Capture the cell that displays the provided text and extract its (x, y) central coordinate. 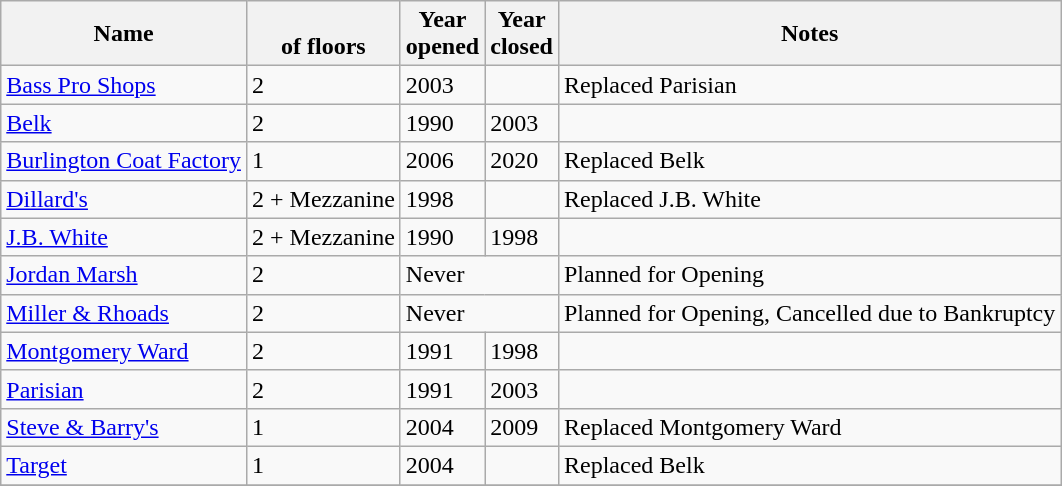
2006 (442, 161)
Parisian (124, 389)
Replaced Parisian (809, 85)
Burlington Coat Factory (124, 161)
Replaced J.B. White (809, 199)
Yearclosed (522, 34)
Miller & Rhoads (124, 313)
Target (124, 465)
Notes (809, 34)
Name (124, 34)
Dillard's (124, 199)
Montgomery Ward (124, 351)
Belk (124, 123)
Bass Pro Shops (124, 85)
Jordan Marsh (124, 275)
Replaced Montgomery Ward (809, 427)
2009 (522, 427)
of floors (323, 34)
Planned for Opening, Cancelled due to Bankruptcy (809, 313)
J.B. White (124, 237)
Planned for Opening (809, 275)
Yearopened (442, 34)
2020 (522, 161)
Steve & Barry's (124, 427)
